Output the [X, Y] coordinate of the center of the cell containing the given text.  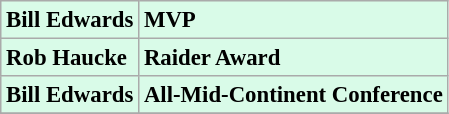
Rob Haucke [70, 58]
All-Mid-Continent Conference [294, 95]
Raider Award [294, 58]
MVP [294, 20]
